For the text-containing cell, return its midpoint in (x, y) coordinate format. 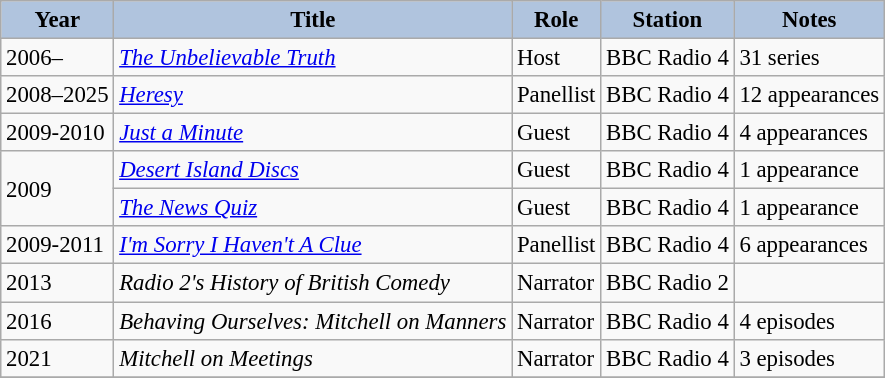
6 appearances (809, 245)
Station (668, 20)
Behaving Ourselves: Mitchell on Manners (313, 321)
Mitchell on Meetings (313, 358)
Notes (809, 20)
2021 (58, 358)
I'm Sorry I Haven't A Clue (313, 245)
Role (556, 20)
2006– (58, 58)
2009-2011 (58, 245)
3 episodes (809, 358)
Radio 2's History of British Comedy (313, 283)
The Unbelievable Truth (313, 58)
2009-2010 (58, 133)
2008–2025 (58, 95)
4 episodes (809, 321)
Year (58, 20)
Heresy (313, 95)
BBC Radio 2 (668, 283)
2009 (58, 188)
31 series (809, 58)
Desert Island Discs (313, 170)
The News Quiz (313, 208)
12 appearances (809, 95)
Host (556, 58)
2013 (58, 283)
4 appearances (809, 133)
Title (313, 20)
Just a Minute (313, 133)
2016 (58, 321)
